Identify which cell holds the provided text, then report its (X, Y) central coordinate. 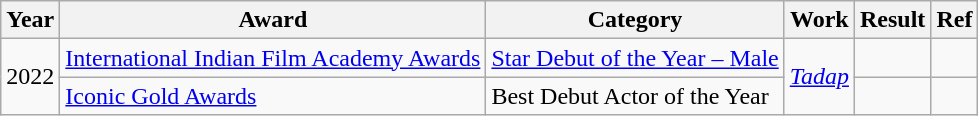
Result (892, 20)
Work (819, 20)
Best Debut Actor of the Year (635, 96)
Year (30, 20)
Tadap (819, 77)
Category (635, 20)
2022 (30, 77)
Award (273, 20)
Iconic Gold Awards (273, 96)
International Indian Film Academy Awards (273, 58)
Ref (954, 20)
Star Debut of the Year – Male (635, 58)
